Locate the cell with the specified text and output its (x, y) center coordinate. 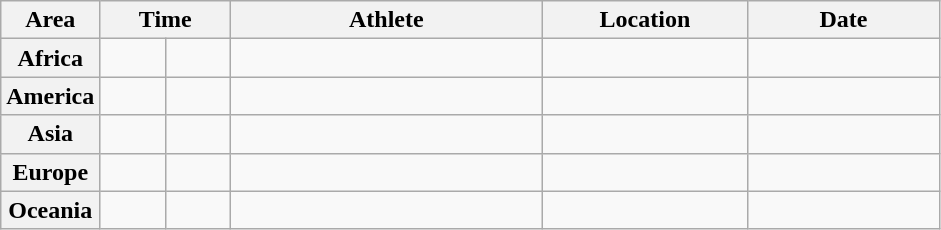
Africa (50, 58)
Time (166, 20)
Athlete (386, 20)
Europe (50, 172)
Asia (50, 134)
Date (844, 20)
Oceania (50, 210)
America (50, 96)
Area (50, 20)
Location (645, 20)
